Provide the [x, y] coordinate of the cell's center where the given text is located.  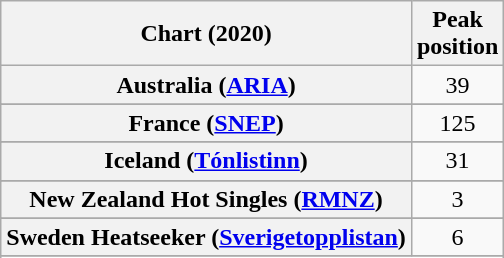
Sweden Heatseeker (Sverigetopplistan) [206, 237]
Australia (ARIA) [206, 85]
6 [457, 237]
Chart (2020) [206, 34]
France (SNEP) [206, 123]
New Zealand Hot Singles (RMNZ) [206, 199]
39 [457, 85]
125 [457, 123]
Iceland (Tónlistinn) [206, 161]
31 [457, 161]
Peak position [457, 34]
3 [457, 199]
